Identify which cell holds the provided text, then report its [X, Y] central coordinate. 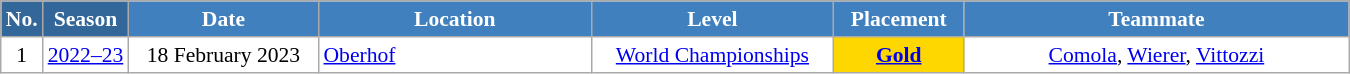
1 [22, 55]
World Championships [712, 55]
2022–23 [86, 55]
No. [22, 19]
Placement [899, 19]
Location [454, 19]
Oberhof [454, 55]
Gold [899, 55]
Date [223, 19]
Teammate [1156, 19]
Season [86, 19]
Comola, Wierer, Vittozzi [1156, 55]
Level [712, 19]
18 February 2023 [223, 55]
